Find where the given text appears and provide that cell's center as (x, y) coordinate. 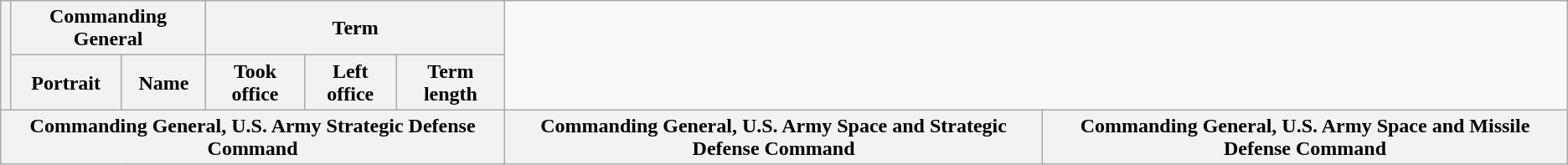
Portrait (65, 82)
Left office (350, 82)
Term (355, 28)
Term length (451, 82)
Name (164, 82)
Took office (255, 82)
Commanding General (108, 28)
Commanding General, U.S. Army Strategic Defense Command (253, 137)
Commanding General, U.S. Army Space and Missile Defense Command (1305, 137)
Commanding General, U.S. Army Space and Strategic Defense Command (773, 137)
